Determine the [X, Y] coordinate at the center of the cell enclosing the given text.  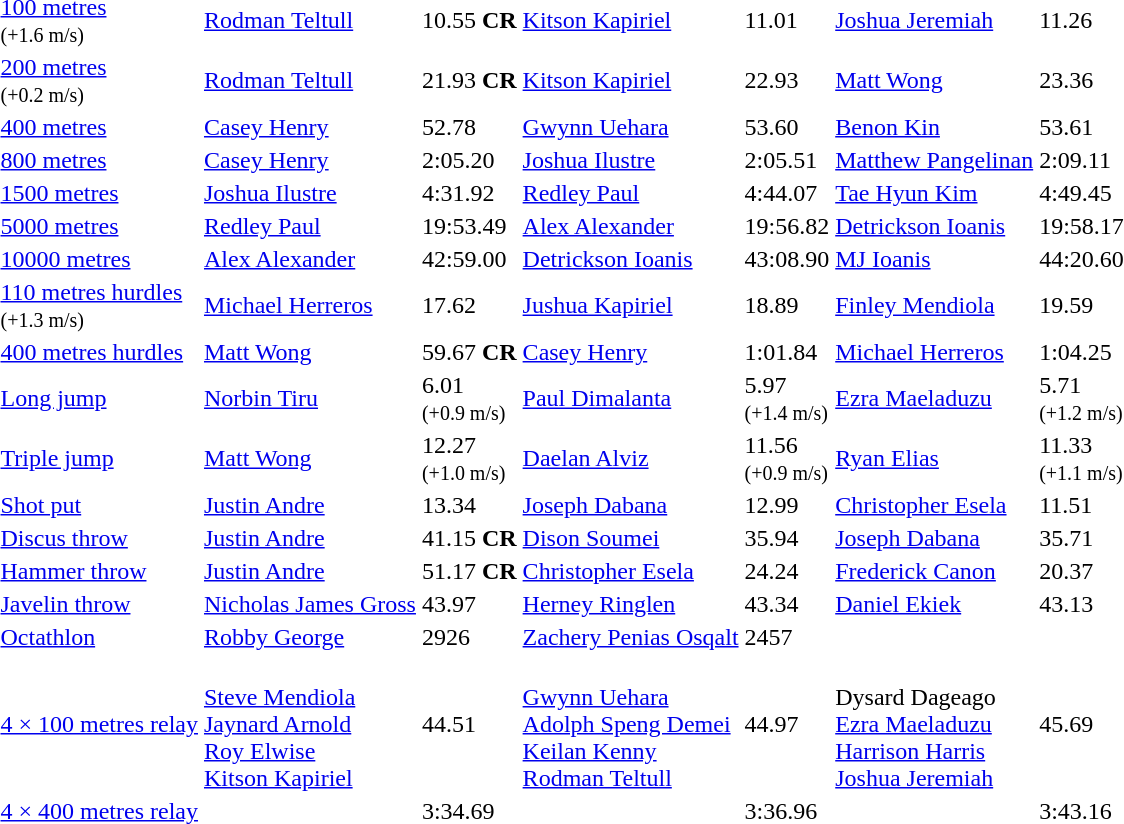
Nicholas James Gross [310, 604]
Benon Kin [934, 127]
24.24 [787, 571]
59.67 CR [469, 352]
Tae Hyun Kim [934, 193]
6.01 (+0.9 m/s) [469, 398]
Matthew Pangelinan [934, 160]
12.99 [787, 505]
19:56.82 [787, 226]
35.94 [787, 538]
Frederick Canon [934, 571]
17.62 [469, 306]
Robby George [310, 637]
Kitson Kapiriel [630, 80]
44.97 [787, 724]
42:59.00 [469, 259]
Zachery Penias Osqalt [630, 637]
Herney Ringlen [630, 604]
Gwynn Uehara [630, 127]
2926 [469, 637]
2:05.20 [469, 160]
Rodman Teltull [310, 80]
41.15 CR [469, 538]
21.93 CR [469, 80]
4:31.92 [469, 193]
43.34 [787, 604]
11.56 (+0.9 m/s) [787, 458]
Norbin Tiru [310, 398]
51.17 CR [469, 571]
5.97 (+1.4 m/s) [787, 398]
2:05.51 [787, 160]
2457 [787, 637]
MJ Ioanis [934, 259]
12.27 (+1.0 m/s) [469, 458]
52.78 [469, 127]
Daelan Alviz [630, 458]
18.89 [787, 306]
Ryan Elias [934, 458]
43:08.90 [787, 259]
Jushua Kapiriel [630, 306]
43.97 [469, 604]
Ezra Maeladuzu [934, 398]
1:01.84 [787, 352]
Dison Soumei [630, 538]
Dysard DageagoEzra MaeladuzuHarrison HarrisJoshua Jeremiah [934, 724]
4:44.07 [787, 193]
53.60 [787, 127]
Steve MendiolaJaynard ArnoldRoy ElwiseKitson Kapiriel [310, 724]
19:53.49 [469, 226]
Gwynn UeharaAdolph Speng DemeiKeilan KennyRodman Teltull [630, 724]
13.34 [469, 505]
44.51 [469, 724]
Daniel Ekiek [934, 604]
Paul Dimalanta [630, 398]
22.93 [787, 80]
Finley Mendiola [934, 306]
